Find where the given text appears and provide that cell's center as [X, Y] coordinate. 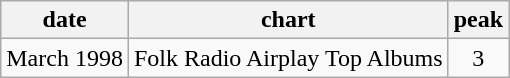
3 [478, 58]
chart [288, 20]
March 1998 [65, 58]
peak [478, 20]
Folk Radio Airplay Top Albums [288, 58]
date [65, 20]
